Capture the cell that displays the provided text and extract its [x, y] central coordinate. 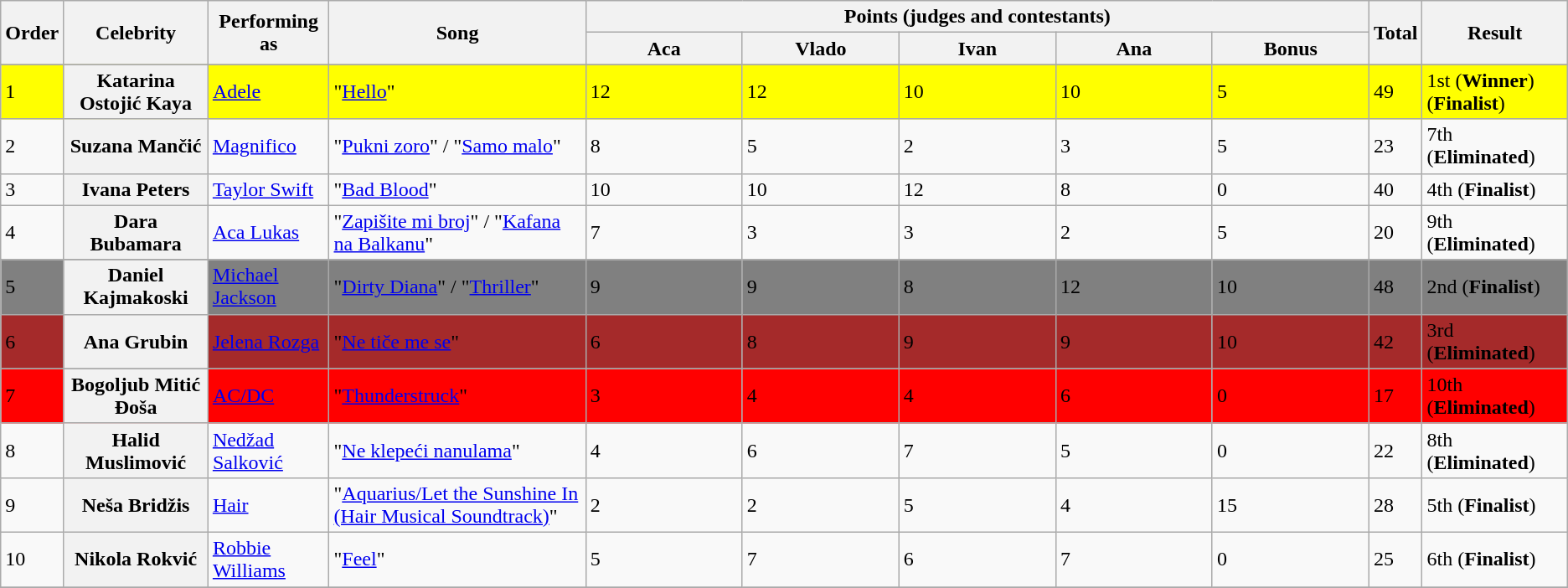
"Zapišite mi broj" / "Kafana na Balkanu" [457, 233]
28 [1395, 504]
Dara Bubamara [136, 233]
Bogoljub Mitić Đoša [136, 395]
Ivana Peters [136, 189]
Magnifico [268, 146]
Nedžad Salković [268, 451]
Celebrity [136, 33]
Halid Muslimović [136, 451]
Vlado [821, 49]
"Ne tiče me se" [457, 342]
20 [1395, 233]
17 [1395, 395]
7th (Eliminated) [1494, 146]
3rd (Eliminated) [1494, 342]
Ivan [977, 49]
22 [1395, 451]
"Bad Blood" [457, 189]
23 [1395, 146]
Katarina Ostojić Kaya [136, 92]
40 [1395, 189]
Adele [268, 92]
"Pukni zoro" / "Samo malo" [457, 146]
8th (Eliminated) [1494, 451]
Aca [663, 49]
1 [32, 92]
Neša Bridžis [136, 504]
2nd (Finalist) [1494, 286]
Points (judges and contestants) [977, 17]
1st (Winner) (Finalist) [1494, 92]
"Thunderstruck" [457, 395]
4th (Finalist) [1494, 189]
5th (Finalist) [1494, 504]
42 [1395, 342]
49 [1395, 92]
"Feel" [457, 560]
Order [32, 33]
48 [1395, 286]
Bonus [1290, 49]
Michael Jackson [268, 286]
"Hello" [457, 92]
Hair [268, 504]
Suzana Mančić [136, 146]
Result [1494, 33]
"Dirty Diana" / "Thriller" [457, 286]
6th (Finalist) [1494, 560]
Aca Lukas [268, 233]
25 [1395, 560]
Ana Grubin [136, 342]
Ana [1134, 49]
Robbie Williams [268, 560]
15 [1290, 504]
AC/DC [268, 395]
Daniel Kajmakoski [136, 286]
Performing as [268, 33]
Taylor Swift [268, 189]
Total [1395, 33]
Jelena Rozga [268, 342]
9th (Eliminated) [1494, 233]
10th (Eliminated) [1494, 395]
Song [457, 33]
Nikola Rokvić [136, 560]
"Aquarius/Let the Sunshine In (Hair Musical Soundtrack)" [457, 504]
"Ne klepeći nanulama" [457, 451]
